Locate the cell with the specified text and output its [X, Y] center coordinate. 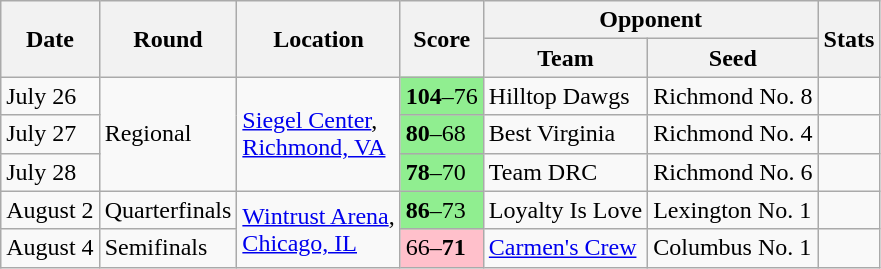
Wintrust Arena,Chicago, IL [318, 229]
Richmond No. 6 [733, 172]
Location [318, 39]
Hilltop Dawgs [565, 96]
Team DRC [565, 172]
August 4 [50, 248]
July 27 [50, 134]
Opponent [650, 20]
Siegel Center,Richmond, VA [318, 134]
Richmond No. 8 [733, 96]
104–76 [442, 96]
July 26 [50, 96]
Carmen's Crew [565, 248]
Richmond No. 4 [733, 134]
Date [50, 39]
Team [565, 58]
Regional [168, 134]
Loyalty Is Love [565, 210]
Stats [849, 39]
Best Virginia [565, 134]
Lexington No. 1 [733, 210]
Columbus No. 1 [733, 248]
66–71 [442, 248]
August 2 [50, 210]
78–70 [442, 172]
Seed [733, 58]
86–73 [442, 210]
Semifinals [168, 248]
Quarterfinals [168, 210]
80–68 [442, 134]
July 28 [50, 172]
Round [168, 39]
Score [442, 39]
